Search for the cell housing the specified text and yield its (X, Y) center coordinate. 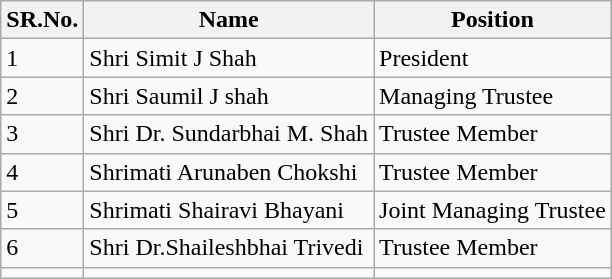
Name (229, 20)
6 (42, 248)
Shrimati Shairavi Bhayani (229, 210)
Managing Trustee (493, 96)
Joint Managing Trustee (493, 210)
President (493, 58)
Shri Saumil J shah (229, 96)
5 (42, 210)
Shri Dr. Sundarbhai M. Shah (229, 134)
Shrimati Arunaben Chokshi (229, 172)
Position (493, 20)
1 (42, 58)
4 (42, 172)
3 (42, 134)
Shri Simit J Shah (229, 58)
2 (42, 96)
SR.No. (42, 20)
Shri Dr.Shaileshbhai Trivedi (229, 248)
